Capture the cell that displays the provided text and extract its [x, y] central coordinate. 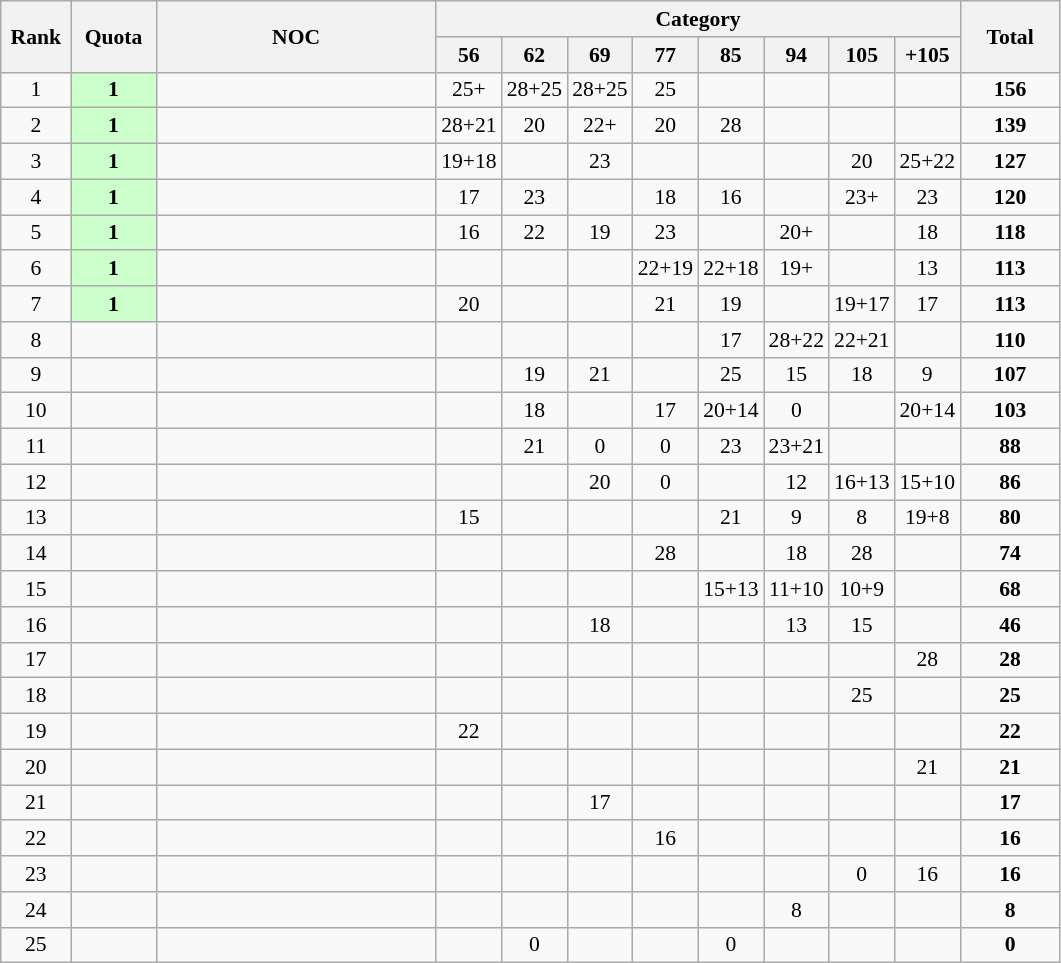
25+ [468, 90]
5 [36, 233]
25+22 [928, 162]
7 [36, 304]
22+ [600, 126]
NOC [296, 36]
56 [468, 55]
4 [36, 197]
74 [1010, 554]
46 [1010, 625]
22+18 [730, 269]
28+21 [468, 126]
139 [1010, 126]
156 [1010, 90]
85 [730, 55]
110 [1010, 340]
11+10 [796, 589]
23+21 [796, 447]
103 [1010, 411]
127 [1010, 162]
22+19 [666, 269]
118 [1010, 233]
24 [36, 910]
15+10 [928, 482]
28+22 [796, 340]
88 [1010, 447]
22+21 [862, 340]
6 [36, 269]
62 [534, 55]
11 [36, 447]
Quota [114, 36]
19+17 [862, 304]
120 [1010, 197]
23+ [862, 197]
+105 [928, 55]
69 [600, 55]
94 [796, 55]
86 [1010, 482]
19+18 [468, 162]
105 [862, 55]
Category [698, 19]
3 [36, 162]
10+9 [862, 589]
14 [36, 554]
77 [666, 55]
16+13 [862, 482]
68 [1010, 589]
80 [1010, 518]
19+ [796, 269]
19+8 [928, 518]
Rank [36, 36]
107 [1010, 375]
Total [1010, 36]
2 [36, 126]
10 [36, 411]
15+13 [730, 589]
20+ [796, 233]
